Search for the cell housing the specified text and yield its (x, y) center coordinate. 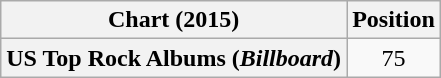
75 (394, 58)
US Top Rock Albums (Billboard) (174, 58)
Position (394, 20)
Chart (2015) (174, 20)
